Detect which cell encompasses the target text, then output its (x, y) center coordinate. 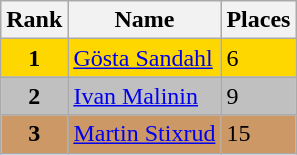
3 (34, 134)
Places (258, 20)
15 (258, 134)
Name (144, 20)
Martin Stixrud (144, 134)
2 (34, 96)
Gösta Sandahl (144, 58)
1 (34, 58)
Ivan Malinin (144, 96)
6 (258, 58)
Rank (34, 20)
9 (258, 96)
